Locate the cell with the specified text and output its [X, Y] center coordinate. 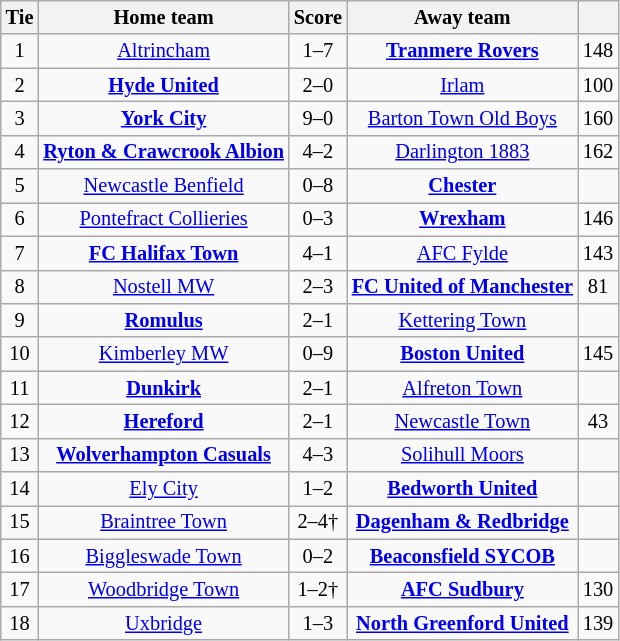
1–2† [318, 589]
1–2 [318, 489]
143 [598, 253]
2–4† [318, 522]
2–3 [318, 287]
15 [20, 522]
Pontefract Collieries [163, 219]
York City [163, 118]
81 [598, 287]
18 [20, 623]
Hereford [163, 421]
Biggleswade Town [163, 556]
13 [20, 455]
14 [20, 489]
5 [20, 186]
12 [20, 421]
3 [20, 118]
100 [598, 85]
Woodbridge Town [163, 589]
Bedworth United [462, 489]
Wrexham [462, 219]
Dunkirk [163, 388]
16 [20, 556]
0–9 [318, 354]
8 [20, 287]
Dagenham & Redbridge [462, 522]
2–0 [318, 85]
Hyde United [163, 85]
1 [20, 51]
Chester [462, 186]
Ryton & Crawcrook Albion [163, 152]
9 [20, 320]
0–8 [318, 186]
FC United of Manchester [462, 287]
Beaconsfield SYCOB [462, 556]
6 [20, 219]
130 [598, 589]
Score [318, 17]
Darlington 1883 [462, 152]
160 [598, 118]
AFC Fylde [462, 253]
Boston United [462, 354]
Nostell MW [163, 287]
Tranmere Rovers [462, 51]
North Greenford United [462, 623]
Irlam [462, 85]
162 [598, 152]
Tie [20, 17]
4 [20, 152]
Kimberley MW [163, 354]
Ely City [163, 489]
0–3 [318, 219]
4–3 [318, 455]
146 [598, 219]
Home team [163, 17]
Solihull Moors [462, 455]
2 [20, 85]
AFC Sudbury [462, 589]
Kettering Town [462, 320]
139 [598, 623]
9–0 [318, 118]
Altrincham [163, 51]
10 [20, 354]
148 [598, 51]
Braintree Town [163, 522]
Away team [462, 17]
4–1 [318, 253]
Romulus [163, 320]
Barton Town Old Boys [462, 118]
Wolverhampton Casuals [163, 455]
1–7 [318, 51]
17 [20, 589]
145 [598, 354]
Newcastle Benfield [163, 186]
Newcastle Town [462, 421]
11 [20, 388]
4–2 [318, 152]
Alfreton Town [462, 388]
Uxbridge [163, 623]
43 [598, 421]
7 [20, 253]
1–3 [318, 623]
FC Halifax Town [163, 253]
0–2 [318, 556]
